Provide the [X, Y] coordinate of the cell's center where the given text is located.  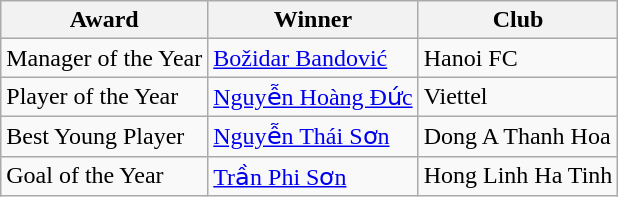
Goal of the Year [104, 176]
Dong A Thanh Hoa [518, 136]
Hong Linh Ha Tinh [518, 176]
Player of the Year [104, 97]
Manager of the Year [104, 58]
Trần Phi Sơn [313, 176]
Winner [313, 20]
Hanoi FC [518, 58]
Award [104, 20]
Nguyễn Thái Sơn [313, 136]
Best Young Player [104, 136]
Viettel [518, 97]
Božidar Bandović [313, 58]
Club [518, 20]
Nguyễn Hoàng Đức [313, 97]
